Find where the given text appears and provide that cell's center as [X, Y] coordinate. 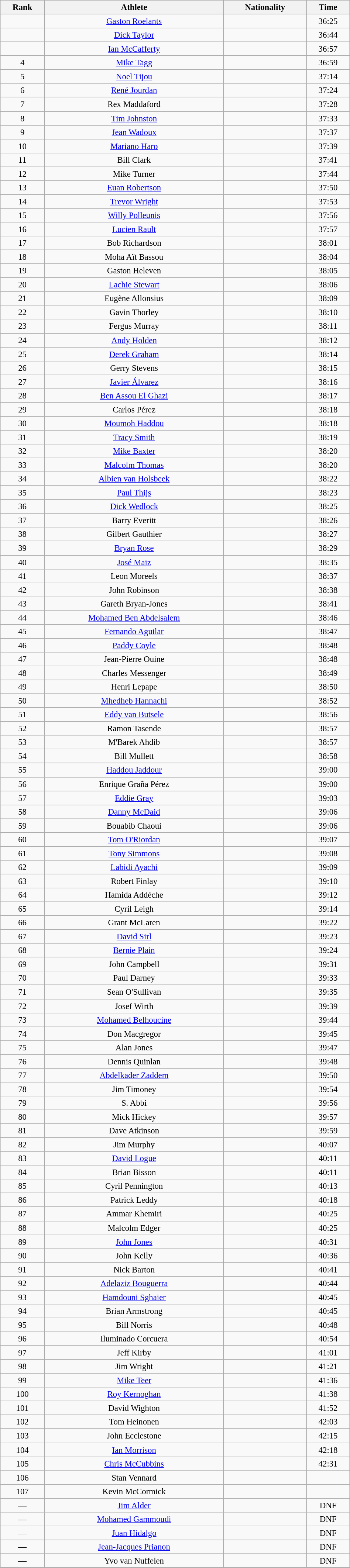
S. Abbi [134, 1103]
38:06 [328, 285]
38 [23, 535]
Mike Baxter [134, 451]
Andy Holden [134, 340]
39:35 [328, 992]
49 [23, 687]
Bill Norris [134, 1325]
Bob Richardson [134, 243]
70 [23, 978]
Malcolm Thomas [134, 465]
39:09 [328, 867]
38:10 [328, 312]
77 [23, 1075]
38:04 [328, 257]
41:21 [328, 1367]
79 [23, 1103]
Nick Barton [134, 1270]
78 [23, 1089]
38:23 [328, 493]
73 [23, 1020]
37:41 [328, 160]
37:57 [328, 229]
Gavin Thorley [134, 312]
26 [23, 368]
81 [23, 1131]
Nationality [265, 7]
27 [23, 382]
39:31 [328, 964]
85 [23, 1186]
39:08 [328, 853]
Ian Morrison [134, 1450]
16 [23, 229]
50 [23, 701]
74 [23, 1034]
Derek Graham [134, 354]
33 [23, 465]
René Jourdan [134, 90]
Iluminado Corcuera [134, 1339]
38:37 [328, 576]
86 [23, 1200]
Mohamed Belhoucine [134, 1020]
Sean O'Sullivan [134, 992]
Brian Armstrong [134, 1311]
39:12 [328, 895]
Leon Moreels [134, 576]
101 [23, 1408]
Abdelkader Zaddem [134, 1075]
39:07 [328, 840]
40:31 [328, 1242]
Gaston Roelants [134, 21]
40:48 [328, 1325]
Tom O'Riordan [134, 840]
39:57 [328, 1117]
48 [23, 673]
John Kelly [134, 1256]
Danny McDaid [134, 812]
Stan Vennard [134, 1478]
40 [23, 562]
89 [23, 1242]
38:26 [328, 521]
Kevin McCormick [134, 1491]
Time [328, 7]
97 [23, 1353]
11 [23, 160]
41:36 [328, 1381]
Paul Thijs [134, 493]
Charles Messenger [134, 673]
23 [23, 327]
37:37 [328, 132]
Ben Assou El Ghazi [134, 396]
Barry Everitt [134, 521]
54 [23, 756]
Willy Polleunis [134, 215]
42:03 [328, 1422]
39:24 [328, 950]
60 [23, 840]
37:53 [328, 201]
88 [23, 1228]
38:25 [328, 507]
Rank [23, 7]
Juan Hidalgo [134, 1533]
40:44 [328, 1284]
40:18 [328, 1200]
40:07 [328, 1145]
61 [23, 853]
Bill Clark [134, 160]
39:50 [328, 1075]
83 [23, 1158]
25 [23, 354]
37:28 [328, 104]
Gilbert Gauthier [134, 535]
38:19 [328, 437]
Mohamed Gammoudi [134, 1519]
39:47 [328, 1047]
Hamdouni Sghaier [134, 1297]
39:23 [328, 937]
39:22 [328, 923]
Bouabib Chaoui [134, 826]
42:15 [328, 1436]
Mhedheb Hannachi [134, 701]
45 [23, 632]
36 [23, 507]
Bryan Rose [134, 548]
51 [23, 715]
Gaston Heleven [134, 271]
Cyril Leigh [134, 909]
40:54 [328, 1339]
Roy Kernoghan [134, 1394]
39:59 [328, 1131]
95 [23, 1325]
38:29 [328, 548]
47 [23, 659]
94 [23, 1311]
105 [23, 1464]
Lachie Stewart [134, 285]
Gareth Bryan-Jones [134, 604]
39:39 [328, 1006]
Robert Finlay [134, 881]
104 [23, 1450]
75 [23, 1047]
Adelaziz Bouguerra [134, 1284]
Paddy Coyle [134, 645]
59 [23, 826]
58 [23, 812]
38:11 [328, 327]
4 [23, 63]
39:33 [328, 978]
38:41 [328, 604]
46 [23, 645]
18 [23, 257]
57 [23, 798]
96 [23, 1339]
42:31 [328, 1464]
5 [23, 77]
Moumoh Haddou [134, 424]
37:14 [328, 77]
37:39 [328, 146]
Don Macgregor [134, 1034]
Moha Aït Bassou [134, 257]
22 [23, 312]
John Campbell [134, 964]
39:48 [328, 1061]
Fernando Aguilar [134, 632]
38:12 [328, 340]
Bill Mullett [134, 756]
62 [23, 867]
32 [23, 451]
38:22 [328, 479]
39:03 [328, 798]
Dennis Quinlan [134, 1061]
Javier Álvarez [134, 382]
64 [23, 895]
41:52 [328, 1408]
39:10 [328, 881]
42 [23, 590]
Haddou Jaddour [134, 770]
38:15 [328, 368]
38:14 [328, 354]
90 [23, 1256]
38:27 [328, 535]
69 [23, 964]
102 [23, 1422]
Paul Darney [134, 978]
100 [23, 1394]
36:25 [328, 21]
37:50 [328, 188]
Jean-Jacques Prianon [134, 1547]
Mohamed Ben Abdelsalem [134, 618]
John Robinson [134, 590]
38:09 [328, 298]
Dick Taylor [134, 35]
52 [23, 729]
Tony Simmons [134, 853]
Mick Hickey [134, 1117]
Carlos Pérez [134, 410]
Yvo van Nuffelen [134, 1561]
15 [23, 215]
40:41 [328, 1270]
12 [23, 174]
87 [23, 1214]
Grant McLaren [134, 923]
Noel Tijou [134, 77]
Chris McCubbins [134, 1464]
65 [23, 909]
David Sirl [134, 937]
37:56 [328, 215]
38:47 [328, 632]
David Wighton [134, 1408]
84 [23, 1172]
30 [23, 424]
13 [23, 188]
Jim Wright [134, 1367]
9 [23, 132]
Mariano Haro [134, 146]
John Jones [134, 1242]
107 [23, 1491]
20 [23, 285]
38:17 [328, 396]
82 [23, 1145]
38:38 [328, 590]
40:36 [328, 1256]
17 [23, 243]
Eddy van Butsele [134, 715]
39:44 [328, 1020]
Euan Robertson [134, 188]
28 [23, 396]
7 [23, 104]
Jim Murphy [134, 1145]
35 [23, 493]
55 [23, 770]
71 [23, 992]
67 [23, 937]
Tom Heinonen [134, 1422]
Gerry Stevens [134, 368]
Rex Maddaford [134, 104]
93 [23, 1297]
68 [23, 950]
Mike Teer [134, 1381]
Fergus Murray [134, 327]
David Logue [134, 1158]
Lucien Rault [134, 229]
38:05 [328, 271]
56 [23, 784]
38:35 [328, 562]
José Maiz [134, 562]
38:56 [328, 715]
36:59 [328, 63]
38:58 [328, 756]
91 [23, 1270]
40:13 [328, 1186]
38:52 [328, 701]
38:46 [328, 618]
Hamida Addéche [134, 895]
Ian McCafferty [134, 49]
36:57 [328, 49]
Eugène Allonsius [134, 298]
6 [23, 90]
43 [23, 604]
41:38 [328, 1394]
72 [23, 1006]
37:33 [328, 118]
38:16 [328, 382]
44 [23, 618]
38:50 [328, 687]
37:44 [328, 174]
37 [23, 521]
Jeff Kirby [134, 1353]
Jim Timoney [134, 1089]
8 [23, 118]
31 [23, 437]
Jean Wadoux [134, 132]
80 [23, 1117]
41 [23, 576]
Tim Johnston [134, 118]
38:01 [328, 243]
Mike Tagg [134, 63]
34 [23, 479]
14 [23, 201]
Brian Bisson [134, 1172]
Patrick Leddy [134, 1200]
39:14 [328, 909]
42:18 [328, 1450]
92 [23, 1284]
John Ecclestone [134, 1436]
106 [23, 1478]
29 [23, 410]
Ammar Khemiri [134, 1214]
39 [23, 548]
103 [23, 1436]
10 [23, 146]
41:01 [328, 1353]
Enrique Graña Pérez [134, 784]
19 [23, 271]
98 [23, 1367]
Bernie Plain [134, 950]
39:45 [328, 1034]
66 [23, 923]
63 [23, 881]
53 [23, 742]
Athlete [134, 7]
Ramon Tasende [134, 729]
Alan Jones [134, 1047]
Dick Wedlock [134, 507]
24 [23, 340]
Tracy Smith [134, 437]
21 [23, 298]
Henri Lepape [134, 687]
Labidi Ayachi [134, 867]
Jim Alder [134, 1505]
Jean-Pierre Ouine [134, 659]
Trevor Wright [134, 201]
Eddie Gray [134, 798]
Albien van Holsbeek [134, 479]
Dave Atkinson [134, 1131]
36:44 [328, 35]
76 [23, 1061]
Cyril Pennington [134, 1186]
39:54 [328, 1089]
M'Barek Ahdib [134, 742]
99 [23, 1381]
37:24 [328, 90]
Malcolm Edger [134, 1228]
Mike Turner [134, 174]
39:56 [328, 1103]
Josef Wirth [134, 1006]
38:49 [328, 673]
